Scan for the cell matching the given text and deliver its [x, y] coordinate at center. 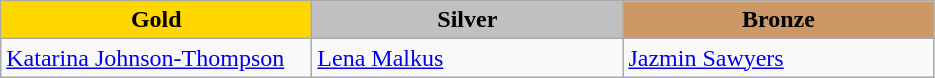
Bronze [778, 20]
Katarina Johnson-Thompson [156, 58]
Silver [468, 20]
Jazmin Sawyers [778, 58]
Lena Malkus [468, 58]
Gold [156, 20]
